Detect which cell encompasses the target text, then output its (X, Y) center coordinate. 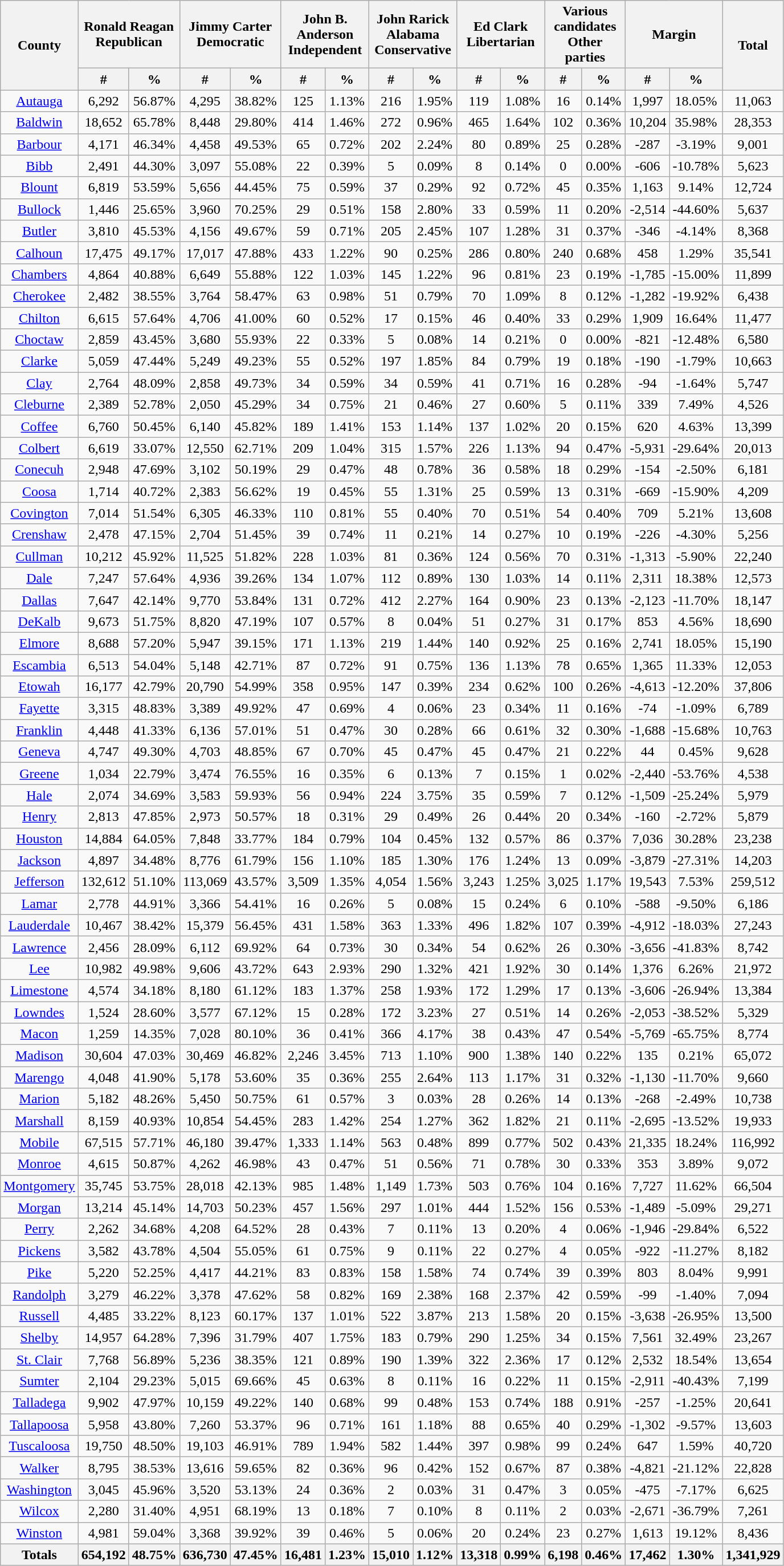
1.38% (523, 1056)
189 (303, 426)
17,017 (205, 253)
57.20% (154, 643)
47.62% (255, 1294)
49.23% (255, 361)
-13.52% (696, 1121)
1.27% (435, 1121)
61.79% (255, 860)
35.98% (696, 123)
53.13% (255, 1490)
Hale (39, 795)
6,789 (753, 709)
47.69% (154, 470)
171 (303, 643)
42.13% (255, 1186)
13,500 (753, 1316)
56.89% (154, 1360)
1,376 (647, 969)
502 (563, 1142)
4,981 (104, 1533)
Madison (39, 1056)
1.46% (346, 123)
4,171 (104, 144)
-1.25% (696, 1403)
3.45% (346, 1056)
10,467 (104, 925)
Totals (39, 1555)
28.60% (154, 1012)
113 (479, 1077)
50.57% (255, 817)
-4.14% (696, 231)
39.26% (255, 578)
397 (479, 1446)
82 (303, 1468)
255 (391, 1077)
18.38% (696, 578)
42.14% (154, 600)
2,478 (104, 535)
45.92% (154, 556)
7,036 (647, 839)
1,613 (647, 1533)
0.32% (604, 1077)
Coosa (39, 491)
-3.19% (696, 144)
1.37% (346, 990)
40.88% (154, 274)
10,982 (104, 969)
6,619 (104, 448)
19,543 (647, 882)
2,813 (104, 817)
68.19% (255, 1511)
9 (391, 1251)
Covington (39, 513)
414 (303, 123)
1.94% (346, 1446)
152 (479, 1468)
-2.72% (696, 817)
Marengo (39, 1077)
10,663 (753, 361)
Cullman (39, 556)
3.23% (435, 1012)
53.37% (255, 1425)
13,384 (753, 990)
985 (303, 1186)
42.79% (154, 687)
44 (647, 752)
5,249 (205, 361)
2.93% (346, 969)
197 (391, 361)
3,764 (205, 296)
0.53% (604, 1207)
Escambia (39, 665)
3,025 (563, 882)
20,790 (205, 687)
92 (479, 188)
8.04% (696, 1272)
0.95% (346, 687)
80 (479, 144)
185 (391, 860)
23,238 (753, 839)
32 (563, 730)
64 (303, 947)
Lowndes (39, 1012)
4,048 (104, 1077)
Clarke (39, 361)
41.00% (255, 318)
1.33% (435, 925)
-287 (647, 144)
DeKalb (39, 621)
2,456 (104, 947)
5,256 (753, 535)
14.35% (154, 1034)
8,180 (205, 990)
17,462 (647, 1555)
2.36% (523, 1360)
5,148 (205, 665)
12,573 (753, 578)
1.48% (346, 1186)
64.52% (255, 1229)
1,341,929 (753, 1555)
789 (303, 1446)
1,446 (104, 209)
22,828 (753, 1468)
4,208 (205, 1229)
-19.92% (696, 296)
69.92% (255, 947)
6,140 (205, 426)
-1.79% (696, 361)
Washington (39, 1490)
48.09% (154, 383)
-44.60% (696, 209)
83 (303, 1272)
-25.24% (696, 795)
1,034 (104, 774)
75 (303, 188)
47.88% (255, 253)
7,260 (205, 1425)
63 (303, 296)
65,072 (753, 1056)
Chambers (39, 274)
57.01% (255, 730)
46.82% (255, 1056)
59.04% (154, 1533)
53.75% (154, 1186)
-606 (647, 166)
5,015 (205, 1381)
-15.68% (696, 730)
30,604 (104, 1056)
29.80% (255, 123)
8,182 (753, 1251)
49.22% (255, 1403)
Talladega (39, 1403)
412 (391, 600)
-4,821 (647, 1468)
69.66% (255, 1381)
1,365 (647, 665)
9,001 (753, 144)
43.57% (255, 882)
-2,671 (647, 1511)
4,706 (205, 318)
3,315 (104, 709)
-1,489 (647, 1207)
50.45% (154, 426)
17,475 (104, 253)
5,329 (753, 1012)
16.64% (696, 318)
71 (479, 1164)
Greene (39, 774)
-1.09% (696, 709)
168 (479, 1294)
78 (563, 665)
Tuscaloosa (39, 1446)
899 (479, 1142)
22.79% (154, 774)
2.64% (435, 1077)
119 (479, 101)
54.41% (255, 904)
11,525 (205, 556)
25.65% (154, 209)
-1,946 (647, 1229)
19,103 (205, 1446)
33.07% (154, 448)
53.84% (255, 600)
7,247 (104, 578)
-29.84% (696, 1229)
Etowah (39, 687)
0.42% (435, 1468)
Tallapoosa (39, 1425)
563 (391, 1142)
Winston (39, 1533)
65 (303, 144)
45.14% (154, 1207)
4,417 (205, 1272)
76.55% (255, 774)
35,541 (753, 253)
0.91% (604, 1403)
-21.12% (696, 1468)
1.02% (523, 426)
47.45% (255, 1555)
Coffee (39, 426)
Total (753, 46)
Wilcox (39, 1511)
Geneva (39, 752)
1.07% (346, 578)
9,628 (753, 752)
46,180 (205, 1142)
4,054 (391, 882)
6,819 (104, 188)
64.05% (154, 839)
51.10% (154, 882)
53.60% (255, 1077)
13,399 (753, 426)
Fayette (39, 709)
Chilton (39, 318)
100 (563, 687)
-12.48% (696, 340)
4,897 (104, 860)
43.80% (154, 1425)
18,147 (753, 600)
7,028 (205, 1034)
0.90% (523, 600)
6.26% (696, 969)
9,072 (753, 1164)
7.49% (696, 405)
-2,053 (647, 1012)
Houston (39, 839)
Sumter (39, 1381)
Perry (39, 1229)
5,220 (104, 1272)
-1.40% (696, 1294)
0.60% (523, 405)
7,727 (647, 1186)
8,820 (205, 621)
0.99% (523, 1555)
2.38% (435, 1294)
4.56% (696, 621)
713 (391, 1056)
-5,769 (647, 1034)
8,795 (104, 1468)
8,123 (205, 1316)
13,608 (753, 513)
43.45% (154, 340)
1.73% (435, 1186)
-12.20% (696, 687)
7,261 (753, 1511)
-1,688 (647, 730)
458 (647, 253)
0.83% (346, 1272)
Montgomery (39, 1186)
40 (563, 1425)
-15.00% (696, 274)
1.95% (435, 101)
0.94% (346, 795)
Cleburne (39, 405)
38.35% (255, 1360)
19,750 (104, 1446)
51.75% (154, 621)
44.45% (255, 188)
647 (647, 1446)
4,936 (205, 578)
46.91% (255, 1446)
Barbour (39, 144)
5,979 (753, 795)
5,747 (753, 383)
14,884 (104, 839)
37 (391, 188)
161 (391, 1425)
9,902 (104, 1403)
-5,931 (647, 448)
-2,123 (647, 600)
4,504 (205, 1251)
Calhoun (39, 253)
125 (303, 101)
-1.64% (696, 383)
1.41% (346, 426)
Bibb (39, 166)
-10.78% (696, 166)
0.04% (435, 621)
1,909 (647, 318)
39.92% (255, 1533)
184 (303, 839)
358 (303, 687)
0.17% (604, 621)
202 (391, 144)
John B. AndersonIndependent (325, 34)
59 (303, 231)
286 (479, 253)
-2,514 (647, 209)
164 (479, 600)
-3,656 (647, 947)
16,481 (303, 1555)
0.67% (523, 1468)
102 (563, 123)
Macon (39, 1034)
John RarickAlabama Conservative (413, 34)
28.09% (154, 947)
Jimmy CarterDemocratic (230, 34)
49.30% (154, 752)
2,280 (104, 1511)
-36.79% (696, 1511)
2,104 (104, 1381)
Pickens (39, 1251)
3,102 (205, 470)
39.15% (255, 643)
39.47% (255, 1142)
11,477 (753, 318)
8,688 (104, 643)
-3,879 (647, 860)
0.77% (523, 1142)
0.92% (523, 643)
6,649 (205, 274)
5,182 (104, 1099)
-4,613 (647, 687)
Mobile (39, 1142)
28,018 (205, 1186)
Henry (39, 817)
2,532 (647, 1360)
-669 (647, 491)
4.63% (696, 426)
2,704 (205, 535)
Lamar (39, 904)
50.75% (255, 1099)
Lee (39, 969)
4,458 (205, 144)
-154 (647, 470)
2.45% (435, 231)
13,603 (753, 1425)
0.58% (523, 470)
3,378 (205, 1294)
56.87% (154, 101)
1.92% (523, 969)
1.75% (346, 1337)
16,177 (104, 687)
-5.90% (696, 556)
-26.94% (696, 990)
132 (479, 839)
58.47% (255, 296)
900 (479, 1056)
-5.09% (696, 1207)
-2.49% (696, 1099)
7,561 (647, 1337)
60.17% (255, 1316)
51.54% (154, 513)
8,742 (753, 947)
48.83% (154, 709)
15,379 (205, 925)
297 (391, 1207)
St. Clair (39, 1360)
31.79% (255, 1337)
54.04% (154, 665)
643 (303, 969)
11,063 (753, 101)
5,637 (753, 209)
4,574 (104, 990)
43 (303, 1164)
503 (479, 1186)
18,690 (753, 621)
45.29% (255, 405)
40.93% (154, 1121)
46.34% (154, 144)
19,933 (753, 1121)
2,262 (104, 1229)
1,997 (647, 101)
37,806 (753, 687)
74 (479, 1272)
47.19% (255, 621)
7,647 (104, 600)
216 (391, 101)
190 (391, 1360)
7,848 (205, 839)
0.73% (346, 947)
46.98% (255, 1164)
2,482 (104, 296)
176 (479, 860)
91 (391, 665)
2,859 (104, 340)
0.96% (435, 123)
15,190 (753, 643)
Marshall (39, 1121)
48.85% (255, 752)
-821 (647, 340)
57.71% (154, 1142)
5,958 (104, 1425)
2,858 (205, 383)
2,311 (647, 578)
3,520 (205, 1490)
10,854 (205, 1121)
322 (479, 1360)
23,267 (753, 1337)
Butler (39, 231)
4,747 (104, 752)
-74 (647, 709)
10,204 (647, 123)
1.28% (523, 231)
67.12% (255, 1012)
41 (479, 383)
81 (391, 556)
50.87% (154, 1164)
-9.57% (696, 1425)
38.53% (154, 1468)
-2,695 (647, 1121)
59.65% (255, 1468)
5,450 (205, 1099)
8,448 (205, 123)
60 (303, 318)
3,389 (205, 709)
40.72% (154, 491)
0.76% (523, 1186)
7,768 (104, 1360)
496 (479, 925)
1,524 (104, 1012)
Crenshaw (39, 535)
4,209 (753, 491)
-475 (647, 1490)
1.42% (346, 1121)
21,335 (647, 1142)
11,899 (753, 274)
58 (303, 1294)
0.82% (346, 1294)
-1,302 (647, 1425)
3,279 (104, 1294)
38.82% (255, 101)
5,059 (104, 361)
Pike (39, 1272)
2.27% (435, 600)
8,774 (753, 1034)
6,615 (104, 318)
4,485 (104, 1316)
7,396 (205, 1337)
45.53% (154, 231)
80.10% (255, 1034)
2,741 (647, 643)
53.59% (154, 188)
1.23% (346, 1555)
4,703 (205, 752)
145 (391, 274)
3,097 (205, 166)
709 (647, 513)
Choctaw (39, 340)
1.31% (435, 491)
-268 (647, 1099)
56 (303, 795)
9,991 (753, 1272)
0.69% (346, 709)
90 (391, 253)
Lawrence (39, 947)
9,606 (205, 969)
24 (303, 1490)
853 (647, 621)
3,583 (205, 795)
134 (303, 578)
49.67% (255, 231)
-99 (647, 1294)
4,448 (104, 730)
3,960 (205, 209)
339 (647, 405)
10,738 (753, 1099)
29,271 (753, 1207)
49.53% (255, 144)
49.17% (154, 253)
3,368 (205, 1533)
-2,911 (647, 1381)
362 (479, 1121)
2,074 (104, 795)
Colbert (39, 448)
38 (479, 1034)
-3,638 (647, 1316)
522 (391, 1316)
Bullock (39, 209)
433 (303, 253)
54.45% (255, 1121)
-588 (647, 904)
18.24% (696, 1142)
6,625 (753, 1490)
Clay (39, 383)
6,513 (104, 665)
5,656 (205, 188)
2,050 (205, 405)
7,199 (753, 1381)
-1,785 (647, 274)
9,660 (753, 1077)
213 (479, 1316)
-1,509 (647, 795)
55.88% (255, 274)
0.38% (604, 1468)
70.25% (255, 209)
55.08% (255, 166)
6,112 (205, 947)
34.68% (154, 1229)
1.52% (523, 1207)
1.93% (435, 990)
Margin (674, 34)
50.23% (255, 1207)
20,013 (753, 448)
66,504 (753, 1186)
147 (391, 687)
636,730 (205, 1555)
116,992 (753, 1142)
5,236 (205, 1360)
67 (303, 752)
18,652 (104, 123)
48.75% (154, 1555)
3,582 (104, 1251)
-65.75% (696, 1034)
51.82% (255, 556)
353 (647, 1164)
30,469 (205, 1056)
40,720 (753, 1446)
County (39, 46)
52.25% (154, 1272)
Autauga (39, 101)
224 (391, 795)
Jackson (39, 860)
9.14% (696, 188)
22,240 (753, 556)
1 (563, 774)
110 (303, 513)
-1,130 (647, 1077)
3.89% (696, 1164)
11.33% (696, 665)
4,864 (104, 274)
130 (479, 578)
12,724 (753, 188)
44.30% (154, 166)
46.22% (154, 1294)
42 (563, 1294)
1,149 (391, 1186)
0.44% (523, 817)
169 (391, 1294)
234 (479, 687)
1.64% (523, 123)
444 (479, 1207)
-2.50% (696, 470)
2,764 (104, 383)
112 (391, 578)
Ronald ReaganRepublican (129, 34)
-26.95% (696, 1316)
33.77% (255, 839)
431 (303, 925)
-160 (647, 817)
3,680 (205, 340)
315 (391, 448)
2.37% (523, 1294)
-18.03% (696, 925)
188 (563, 1403)
-15.90% (696, 491)
2.24% (435, 144)
407 (303, 1337)
44.91% (154, 904)
Lauderdale (39, 925)
6,181 (753, 470)
Shelby (39, 1337)
0.70% (346, 752)
42.71% (255, 665)
48.50% (154, 1446)
47.85% (154, 817)
14,957 (104, 1337)
7,094 (753, 1294)
1.57% (435, 448)
Franklin (39, 730)
4,295 (205, 101)
219 (391, 643)
-4,912 (647, 925)
41.33% (154, 730)
61.12% (255, 990)
1.18% (435, 1425)
2,246 (303, 1056)
5,623 (753, 166)
45.82% (255, 426)
259,512 (753, 882)
10 (563, 535)
67,515 (104, 1142)
Ed ClarkLibertarian (501, 34)
8,368 (753, 231)
0.63% (346, 1381)
-2,440 (647, 774)
8,436 (753, 1533)
4,156 (205, 231)
-7.17% (696, 1490)
11.62% (696, 1186)
43.78% (154, 1251)
124 (479, 556)
10,212 (104, 556)
Dale (39, 578)
2,973 (205, 817)
55.93% (255, 340)
3,509 (303, 882)
Marion (39, 1099)
803 (647, 1272)
33.22% (154, 1316)
6,760 (104, 426)
56.45% (255, 925)
2.80% (435, 209)
-94 (647, 383)
64.28% (154, 1337)
121 (303, 1360)
Russell (39, 1316)
Walker (39, 1468)
12,550 (205, 448)
46 (479, 318)
4,538 (753, 774)
66 (479, 730)
Conecuh (39, 470)
6,186 (753, 904)
2,491 (104, 166)
209 (303, 448)
34.48% (154, 860)
Blount (39, 188)
4,526 (753, 405)
44.21% (255, 1272)
45.96% (154, 1490)
-27.31% (696, 860)
135 (647, 1056)
Cherokee (39, 296)
47.44% (154, 361)
-11.27% (696, 1251)
9,770 (205, 600)
283 (303, 1121)
4,262 (205, 1164)
41.90% (154, 1077)
54.99% (255, 687)
12,053 (753, 665)
18.54% (696, 1360)
-1,313 (647, 556)
Jefferson (39, 882)
49.98% (154, 969)
43.72% (255, 969)
15,010 (391, 1555)
9,673 (104, 621)
272 (391, 123)
3.87% (435, 1316)
1.39% (435, 1360)
654,192 (104, 1555)
1,714 (104, 491)
3,366 (205, 904)
30.28% (696, 839)
5,947 (205, 643)
19.12% (696, 1533)
20,641 (753, 1403)
52.78% (154, 405)
421 (479, 969)
-226 (647, 535)
-40.43% (696, 1381)
0.80% (523, 253)
34.18% (154, 990)
1.32% (435, 969)
258 (391, 990)
21,972 (753, 969)
Dallas (39, 600)
-257 (647, 1403)
6,292 (104, 101)
1.09% (523, 296)
620 (647, 426)
1.59% (696, 1446)
2,383 (205, 491)
35,745 (104, 1186)
0.41% (346, 1034)
-29.64% (696, 448)
5,178 (205, 1077)
254 (391, 1121)
28,353 (753, 123)
6,198 (563, 1555)
38.55% (154, 296)
4,951 (205, 1511)
Randolph (39, 1294)
88 (479, 1425)
1,163 (647, 188)
62.71% (255, 448)
-3,606 (647, 990)
226 (479, 448)
-9.50% (696, 904)
Monroe (39, 1164)
122 (303, 274)
205 (391, 231)
113,069 (205, 882)
-41.83% (696, 947)
5,879 (753, 817)
228 (303, 556)
-38.52% (696, 1012)
0.54% (604, 1034)
1,333 (303, 1142)
6,136 (205, 730)
0.49% (435, 817)
Elmore (39, 643)
14,703 (205, 1207)
1.08% (523, 101)
3,243 (479, 882)
48 (391, 470)
-346 (647, 231)
49.73% (255, 383)
Limestone (39, 990)
2,389 (104, 405)
131 (303, 600)
27,243 (753, 925)
Baldwin (39, 123)
94 (563, 448)
3,577 (205, 1012)
8,776 (205, 860)
84 (479, 361)
-53.76% (696, 774)
-1,282 (647, 296)
7,014 (104, 513)
6,522 (753, 1229)
56.62% (255, 491)
48.26% (154, 1099)
132,612 (104, 882)
2,778 (104, 904)
1.85% (435, 361)
1.04% (346, 448)
13,318 (479, 1555)
47.97% (154, 1403)
6,438 (753, 296)
6,580 (753, 340)
363 (391, 925)
Morgan (39, 1207)
31.40% (154, 1511)
-190 (647, 361)
3,474 (205, 774)
7.53% (696, 882)
4,615 (104, 1164)
65.78% (154, 123)
29.23% (154, 1381)
6,305 (205, 513)
-4.30% (696, 535)
0.61% (523, 730)
582 (391, 1446)
3,045 (104, 1490)
-922 (647, 1251)
14,203 (753, 860)
5.21% (696, 513)
366 (391, 1034)
1.24% (523, 860)
3.75% (435, 795)
47.03% (154, 1056)
46.33% (255, 513)
0.02% (604, 774)
47.15% (154, 535)
49.92% (255, 709)
50.19% (255, 470)
4.17% (435, 1034)
1,259 (104, 1034)
0.25% (435, 253)
38.42% (154, 925)
1.12% (435, 1555)
51.45% (255, 535)
2,948 (104, 470)
34.69% (154, 795)
3,810 (104, 231)
13,616 (205, 1468)
136 (479, 665)
Various candidatesOther parties (585, 34)
32.49% (696, 1337)
13,214 (104, 1207)
1.35% (346, 882)
465 (479, 123)
86 (563, 839)
55.05% (255, 1251)
10,763 (753, 730)
59.93% (255, 795)
13,654 (753, 1360)
8,159 (104, 1121)
10,159 (205, 1403)
240 (563, 253)
457 (303, 1207)
